Capture the cell that displays the provided text and extract its (x, y) central coordinate. 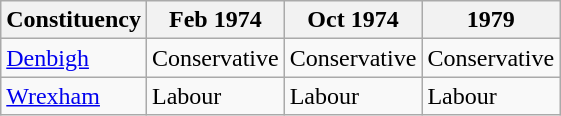
Oct 1974 (353, 20)
1979 (491, 20)
Denbigh (74, 58)
Wrexham (74, 96)
Feb 1974 (215, 20)
Constituency (74, 20)
